From the cell containing the given text, extract its center point as (X, Y) coordinate. 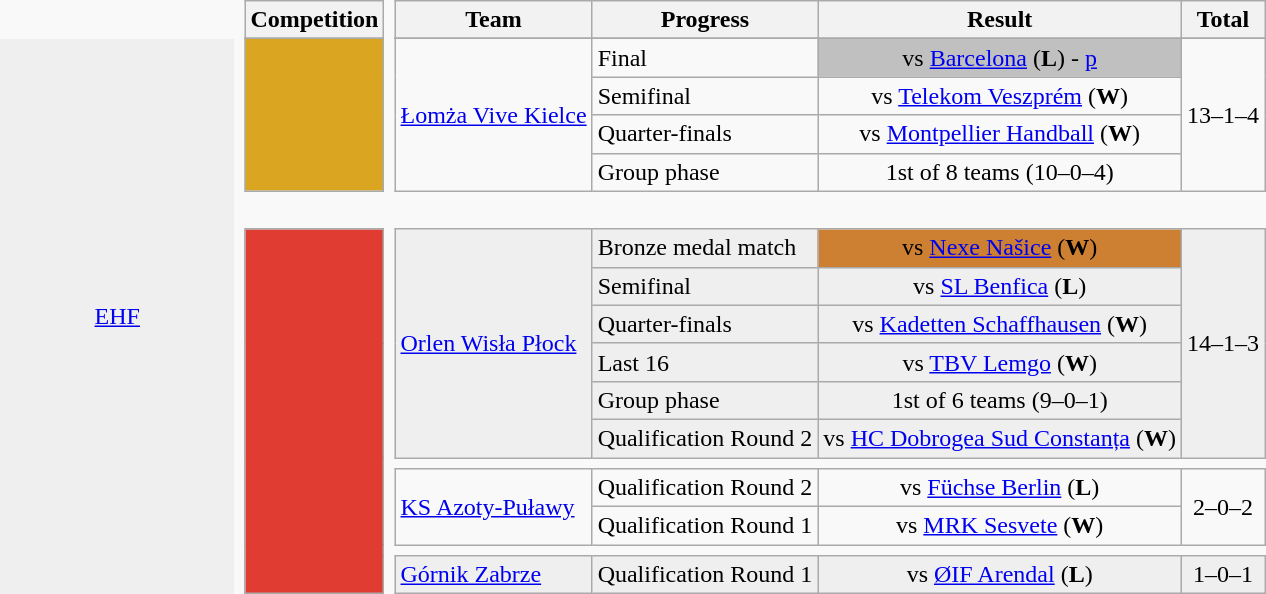
vs TBV Lemgo (W) (1000, 362)
Team (494, 20)
vs Telekom Veszprém (W) (1000, 96)
vs Kadetten Schaffhausen (W) (1000, 324)
14–1–3 (1224, 343)
KS Azoty-Puławy (494, 507)
EHF (118, 316)
Last 16 (705, 362)
Total (1224, 20)
vs HC Dobrogea Sud Constanța (W) (1000, 438)
Progress (705, 20)
vs Montpellier Handball (W) (1000, 134)
Final (705, 58)
vs Füchse Berlin (L) (1000, 488)
1–0–1 (1224, 575)
Result (1000, 20)
Competition (314, 20)
Górnik Zabrze (494, 575)
vs SL Benfica (L) (1000, 286)
Łomża Vive Kielce (494, 115)
13–1–4 (1224, 115)
1st of 6 teams (9–0–1) (1000, 400)
Orlen Wisła Płock (494, 343)
2–0–2 (1224, 507)
vs Barcelona (L) - p (1000, 58)
vs Nexe Našice (W) (1000, 248)
1st of 8 teams (10–0–4) (1000, 172)
vs MRK Sesvete (W) (1000, 526)
vs ØIF Arendal (L) (1000, 575)
Bronze medal match (705, 248)
